From the cell containing the given text, extract its center point as (X, Y) coordinate. 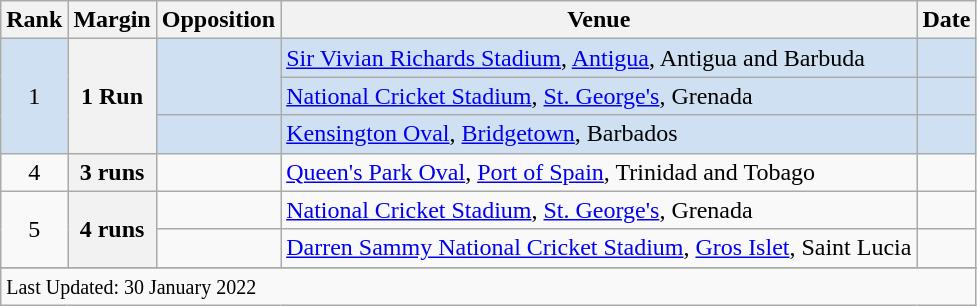
Margin (112, 20)
Opposition (218, 20)
Last Updated: 30 January 2022 (488, 286)
3 runs (112, 172)
Date (946, 20)
Darren Sammy National Cricket Stadium, Gros Islet, Saint Lucia (599, 248)
1 (34, 96)
1 Run (112, 96)
Rank (34, 20)
4 (34, 172)
4 runs (112, 229)
5 (34, 229)
Kensington Oval, Bridgetown, Barbados (599, 134)
Queen's Park Oval, Port of Spain, Trinidad and Tobago (599, 172)
Venue (599, 20)
Sir Vivian Richards Stadium, Antigua, Antigua and Barbuda (599, 58)
